Locate the cell with the specified text and output its [X, Y] center coordinate. 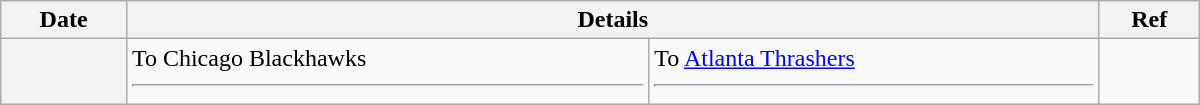
Date [64, 20]
Details [612, 20]
To Chicago Blackhawks [387, 72]
To Atlanta Thrashers [874, 72]
Ref [1149, 20]
